Determine the [x, y] coordinate at the center of the cell enclosing the given text.  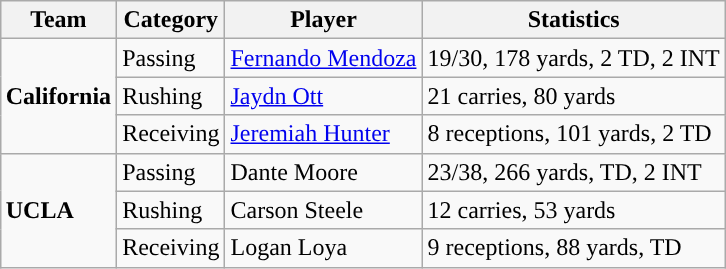
21 carries, 80 yards [574, 96]
Team [58, 20]
Carson Steele [324, 210]
Statistics [574, 20]
19/30, 178 yards, 2 TD, 2 INT [574, 58]
23/38, 266 yards, TD, 2 INT [574, 172]
9 receptions, 88 yards, TD [574, 248]
Jeremiah Hunter [324, 134]
Jaydn Ott [324, 96]
Fernando Mendoza [324, 58]
8 receptions, 101 yards, 2 TD [574, 134]
UCLA [58, 210]
12 carries, 53 yards [574, 210]
Logan Loya [324, 248]
California [58, 96]
Category [171, 20]
Player [324, 20]
Dante Moore [324, 172]
